Locate the cell with the specified text and output its (x, y) center coordinate. 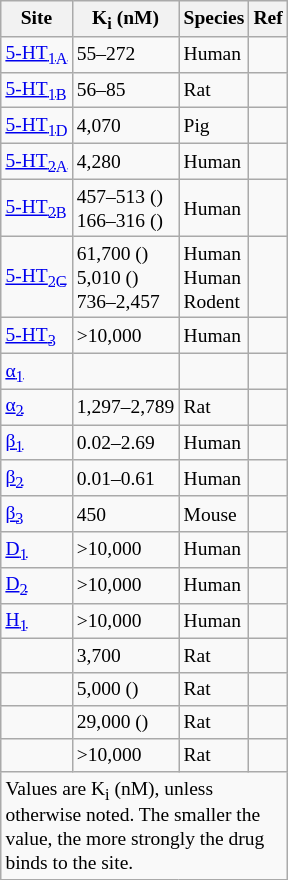
61,700 () 5,010 ()736–2,457 (126, 276)
α1 (36, 371)
0.01–0.61 (126, 478)
5-HT2A (36, 161)
Mouse (214, 514)
3,700 (126, 656)
4,280 (126, 161)
β1 (36, 443)
5-HT3 (36, 336)
β3 (36, 514)
α2 (36, 407)
5-HT1D (36, 126)
1,297–2,789 (126, 407)
5-HT1B (36, 90)
Ref (268, 19)
56–85 (126, 90)
D1 (36, 550)
5-HT1A (36, 54)
5-HT2B (36, 208)
Pig (214, 126)
457–513 ()166–316 () (126, 208)
55–272 (126, 54)
H1 (36, 621)
Ki (nM) (126, 19)
β2 (36, 478)
HumanHumanRodent (214, 276)
5-HT2C (36, 276)
4,070 (126, 126)
450 (126, 514)
Species (214, 19)
29,000 () (126, 722)
Values are Ki (nM), unless otherwise noted. The smaller the value, the more strongly the drug binds to the site. (144, 826)
Site (36, 19)
D2 (36, 585)
0.02–2.69 (126, 443)
5,000 () (126, 688)
